Scan for the cell matching the given text and deliver its (x, y) coordinate at center. 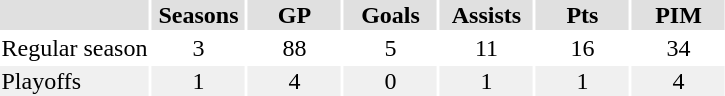
Seasons (198, 15)
GP (294, 15)
11 (486, 48)
0 (390, 81)
5 (390, 48)
34 (678, 48)
Assists (486, 15)
Pts (582, 15)
Goals (390, 15)
PIM (678, 15)
16 (582, 48)
Playoffs (74, 81)
Regular season (74, 48)
88 (294, 48)
3 (198, 48)
